Provide the (X, Y) coordinate of the cell's center where the given text is located.  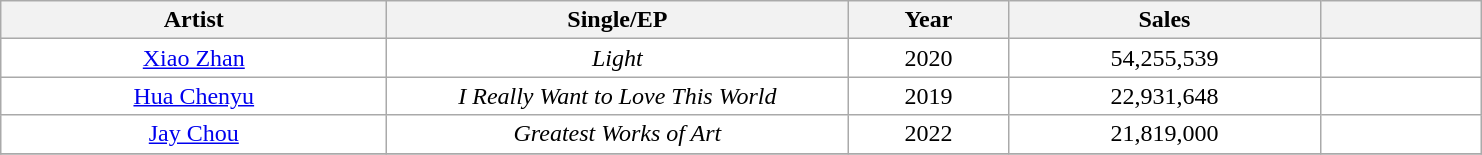
2020 (928, 58)
Year (928, 20)
I Really Want to Love This World (618, 96)
2022 (928, 134)
2019 (928, 96)
Xiao Zhan (194, 58)
Sales (1164, 20)
Jay Chou (194, 134)
22,931,648 (1164, 96)
54,255,539 (1164, 58)
Hua Chenyu (194, 96)
Single/EP (618, 20)
Artist (194, 20)
Greatest Works of Art (618, 134)
Light (618, 58)
21,819,000 (1164, 134)
